Return the (X, Y) coordinate for the center point of the cell that contains the specified text.  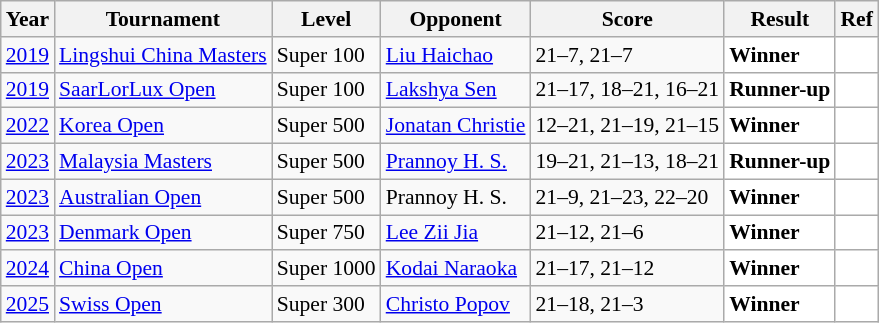
Lingshui China Masters (163, 55)
Score (628, 19)
Korea Open (163, 126)
Kodai Naraoka (456, 269)
21–9, 21–23, 22–20 (628, 197)
2022 (28, 126)
Super 1000 (326, 269)
Liu Haichao (456, 55)
Malaysia Masters (163, 162)
Ref (856, 19)
21–17, 21–12 (628, 269)
Lakshya Sen (456, 90)
Year (28, 19)
Level (326, 19)
Australian Open (163, 197)
2025 (28, 304)
21–17, 18–21, 16–21 (628, 90)
SaarLorLux Open (163, 90)
Tournament (163, 19)
Result (780, 19)
21–18, 21–3 (628, 304)
2024 (28, 269)
12–21, 21–19, 21–15 (628, 126)
Super 750 (326, 233)
Opponent (456, 19)
19–21, 21–13, 18–21 (628, 162)
21–7, 21–7 (628, 55)
Jonatan Christie (456, 126)
Christo Popov (456, 304)
China Open (163, 269)
Denmark Open (163, 233)
Swiss Open (163, 304)
Lee Zii Jia (456, 233)
Super 300 (326, 304)
21–12, 21–6 (628, 233)
